Output the (x, y) coordinate of the center of the cell containing the given text.  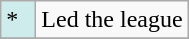
* (18, 20)
Led the league (112, 20)
